Detect which cell encompasses the target text, then output its [X, Y] center coordinate. 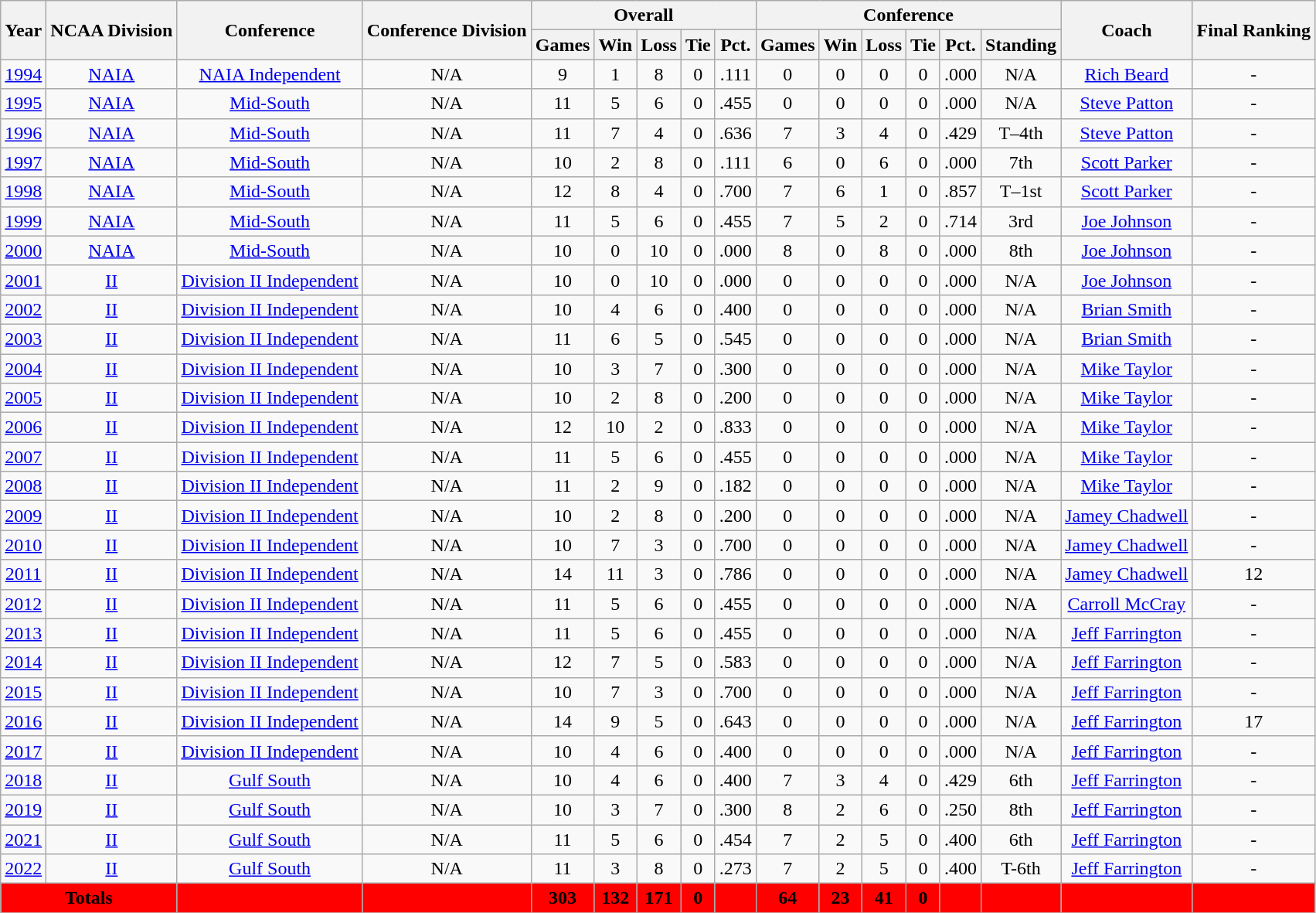
T–1st [1022, 192]
2008 [23, 486]
2021 [23, 839]
Coach [1127, 30]
NCAA Division [111, 30]
2011 [23, 574]
2012 [23, 604]
T-6th [1022, 869]
2006 [23, 428]
2015 [23, 692]
1995 [23, 104]
2003 [23, 339]
Year [23, 30]
1998 [23, 192]
2014 [23, 663]
2002 [23, 309]
.454 [736, 839]
.636 [736, 133]
.250 [960, 809]
2017 [23, 751]
2001 [23, 280]
.583 [736, 663]
Conference Division [447, 30]
Overall [643, 15]
2000 [23, 250]
2009 [23, 516]
Rich Beard [1127, 74]
.786 [736, 574]
Final Ranking [1253, 30]
23 [841, 898]
17 [1253, 721]
2004 [23, 369]
Totals [89, 898]
171 [659, 898]
132 [615, 898]
.545 [736, 339]
T–4th [1022, 133]
.833 [736, 428]
NAIA Independent [270, 74]
1994 [23, 74]
41 [884, 898]
1999 [23, 221]
2013 [23, 633]
2007 [23, 457]
.857 [960, 192]
7th [1022, 162]
.714 [960, 221]
2022 [23, 869]
1997 [23, 162]
2016 [23, 721]
2019 [23, 809]
1996 [23, 133]
2018 [23, 780]
.273 [736, 869]
.643 [736, 721]
2010 [23, 545]
Carroll McCray [1127, 604]
3rd [1022, 221]
Standing [1022, 45]
.182 [736, 486]
64 [787, 898]
2005 [23, 398]
303 [563, 898]
